Return (X, Y) of the center of cell containing provided text 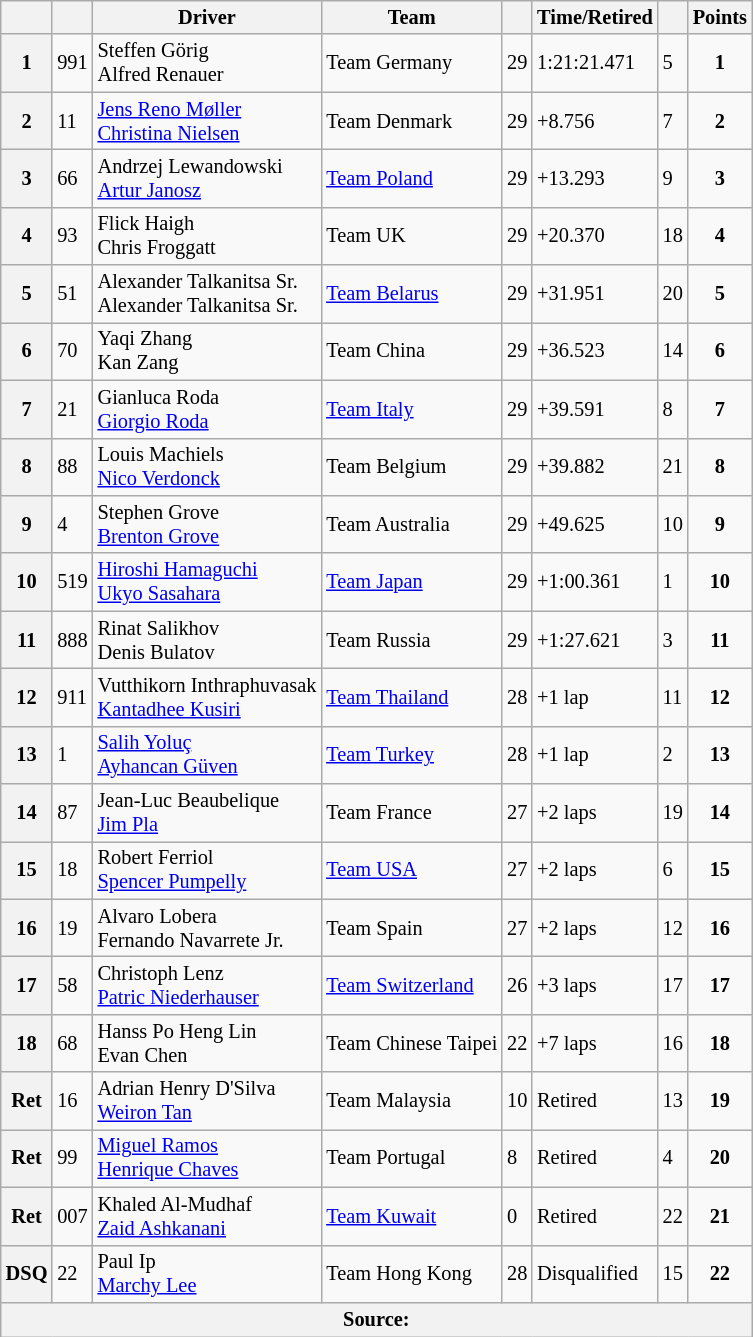
Team USA (412, 870)
Time/Retired (595, 17)
Team Australia (412, 524)
Team Portugal (412, 1158)
Team France (412, 813)
68 (72, 1043)
Khaled Al-MudhafZaid Ashkanani (208, 1216)
58 (72, 985)
Yaqi ZhangKan Zang (208, 351)
Salih YoluçAyhancan Güven (208, 755)
+8.756 (595, 121)
Adrian Henry D'SilvaWeiron Tan (208, 1101)
519 (72, 582)
Robert FerriolSpencer Pumpelly (208, 870)
Team (412, 17)
70 (72, 351)
+1:27.621 (595, 640)
Vutthikorn InthraphuvasakKantadhee Kusiri (208, 697)
Team Spain (412, 928)
Team Kuwait (412, 1216)
Team Thailand (412, 697)
Team UK (412, 236)
Jens Reno MøllerChristina Nielsen (208, 121)
888 (72, 640)
Team Denmark (412, 121)
Team Japan (412, 582)
66 (72, 178)
Steffen GörigAlfred Renauer (208, 63)
Christoph LenzPatric Niederhauser (208, 985)
Louis MachielsNico Verdonck (208, 467)
Driver (208, 17)
991 (72, 63)
Team Russia (412, 640)
007 (72, 1216)
Team Hong Kong (412, 1274)
1:21:21.471 (595, 63)
99 (72, 1158)
+3 laps (595, 985)
+1:00.361 (595, 582)
Paul IpMarchy Lee (208, 1274)
Team Chinese Taipei (412, 1043)
Andrzej LewandowskiArtur Janosz (208, 178)
Team Poland (412, 178)
Hiroshi HamaguchiUkyo Sasahara (208, 582)
51 (72, 294)
DSQ (27, 1274)
Jean-Luc BeaubeliqueJim Pla (208, 813)
+39.591 (595, 409)
Team Switzerland (412, 985)
Team Malaysia (412, 1101)
Gianluca RodaGiorgio Roda (208, 409)
+20.370 (595, 236)
Miguel RamosHenrique Chaves (208, 1158)
Team Belarus (412, 294)
Team Belgium (412, 467)
Team Italy (412, 409)
Points (720, 17)
Disqualified (595, 1274)
Hanss Po Heng LinEvan Chen (208, 1043)
Alvaro LoberaFernando Navarrete Jr. (208, 928)
Rinat SalikhovDenis Bulatov (208, 640)
26 (517, 985)
Stephen GroveBrenton Grove (208, 524)
93 (72, 236)
87 (72, 813)
0 (517, 1216)
Flick HaighChris Froggatt (208, 236)
+39.882 (595, 467)
911 (72, 697)
Team Turkey (412, 755)
Team China (412, 351)
+49.625 (595, 524)
Alexander Talkanitsa Sr.Alexander Talkanitsa Sr. (208, 294)
88 (72, 467)
Source: (376, 1319)
Team Germany (412, 63)
+13.293 (595, 178)
+7 laps (595, 1043)
+36.523 (595, 351)
+31.951 (595, 294)
